Identify which cell holds the provided text, then report its [x, y] central coordinate. 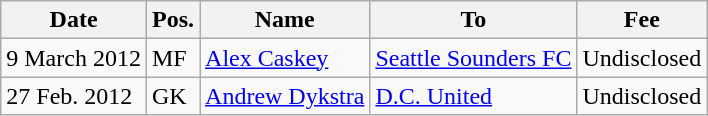
Date [74, 20]
Fee [642, 20]
Name [285, 20]
Alex Caskey [285, 58]
Pos. [172, 20]
D.C. United [474, 96]
27 Feb. 2012 [74, 96]
Andrew Dykstra [285, 96]
MF [172, 58]
GK [172, 96]
Seattle Sounders FC [474, 58]
9 March 2012 [74, 58]
To [474, 20]
